Extract the [x, y] coordinate from the center of the cell holding the provided text.  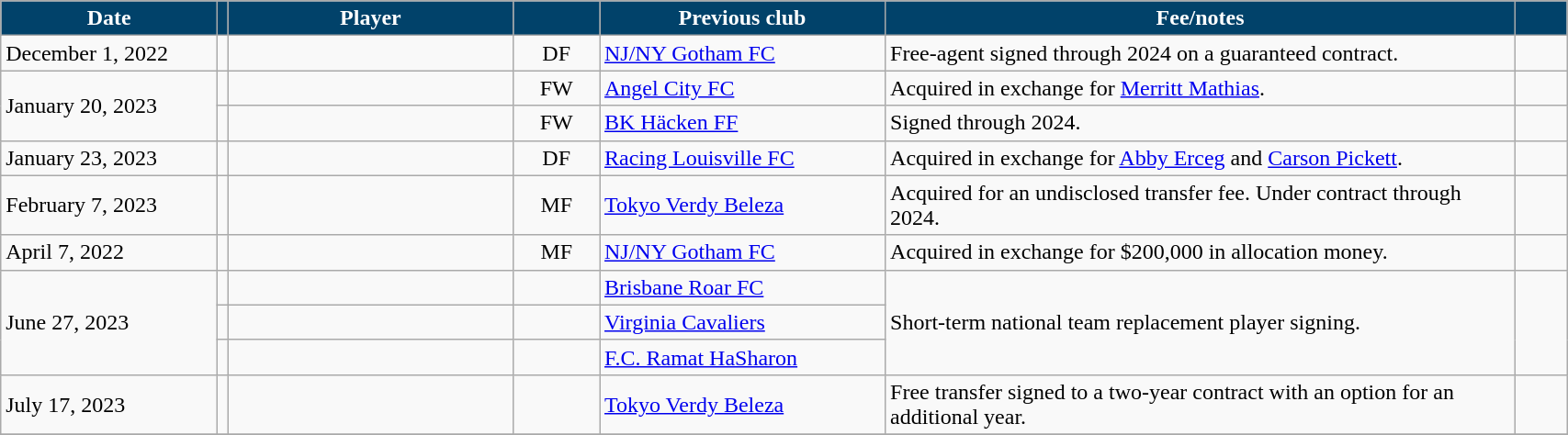
Acquired for an undisclosed transfer fee. Under contract through 2024. [1201, 206]
Acquired in exchange for $200,000 in allocation money. [1201, 252]
Free-agent signed through 2024 on a guaranteed contract. [1201, 53]
Free transfer signed to a two-year contract with an option for an additional year. [1201, 404]
Player [371, 18]
Angel City FC [742, 88]
Acquired in exchange for Merritt Mathias. [1201, 88]
Short-term national team replacement player signing. [1201, 322]
December 1, 2022 [109, 53]
July 17, 2023 [109, 404]
January 23, 2023 [109, 158]
January 20, 2023 [109, 106]
Acquired in exchange for Abby Erceg and Carson Pickett. [1201, 158]
Racing Louisville FC [742, 158]
BK Häcken FF [742, 123]
Signed through 2024. [1201, 123]
April 7, 2022 [109, 252]
Fee/notes [1201, 18]
F.C. Ramat HaSharon [742, 357]
Previous club [742, 18]
June 27, 2023 [109, 322]
Date [109, 18]
February 7, 2023 [109, 206]
Brisbane Roar FC [742, 287]
Virginia Cavaliers [742, 322]
